Output the [x, y] coordinate of the center of the cell containing the given text.  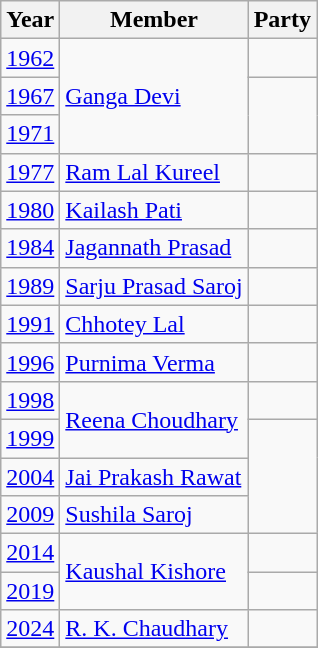
2024 [30, 629]
1996 [30, 362]
1962 [30, 58]
R. K. Chaudhary [154, 629]
Chhotey Lal [154, 324]
1967 [30, 96]
2009 [30, 515]
Kailash Pati [154, 210]
1971 [30, 134]
Sarju Prasad Saroj [154, 286]
Jagannath Prasad [154, 248]
1999 [30, 438]
1980 [30, 210]
Reena Choudhary [154, 419]
1998 [30, 400]
Ram Lal Kureel [154, 172]
Kaushal Kishore [154, 572]
2004 [30, 477]
Party [282, 20]
Member [154, 20]
Jai Prakash Rawat [154, 477]
2019 [30, 591]
1977 [30, 172]
Purnima Verma [154, 362]
1991 [30, 324]
2014 [30, 553]
Year [30, 20]
Ganga Devi [154, 96]
1989 [30, 286]
1984 [30, 248]
Sushila Saroj [154, 515]
